Determine the [X, Y] coordinate at the center of the cell enclosing the given text.  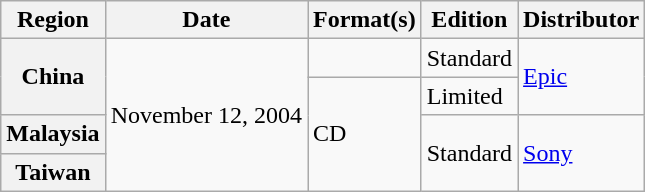
Edition [469, 20]
Limited [469, 96]
Region [53, 20]
Distributor [582, 20]
Malaysia [53, 134]
CD [365, 134]
Sony [582, 153]
Epic [582, 77]
Taiwan [53, 172]
China [53, 77]
Format(s) [365, 20]
Date [206, 20]
November 12, 2004 [206, 115]
